Output the [x, y] coordinate of the center of the cell containing the given text.  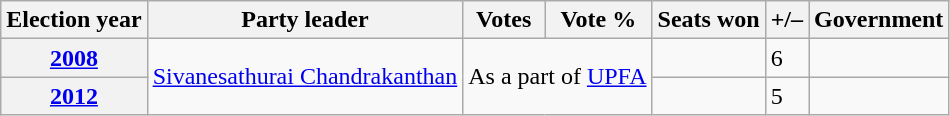
Party leader [305, 20]
As a part of UPFA [558, 77]
Vote % [598, 20]
Election year [74, 20]
6 [786, 58]
+/– [786, 20]
2008 [74, 58]
5 [786, 96]
Sivanesathurai Chandrakanthan [305, 77]
Seats won [708, 20]
2012 [74, 96]
Government [879, 20]
Votes [504, 20]
